Return [X, Y] of the center of cell containing provided text 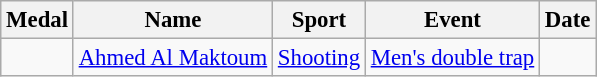
Medal [38, 20]
Shooting [320, 58]
Ahmed Al Maktoum [172, 58]
Name [172, 20]
Sport [320, 20]
Event [452, 20]
Date [568, 20]
Men's double trap [452, 58]
